Search for the cell housing the specified text and yield its (x, y) center coordinate. 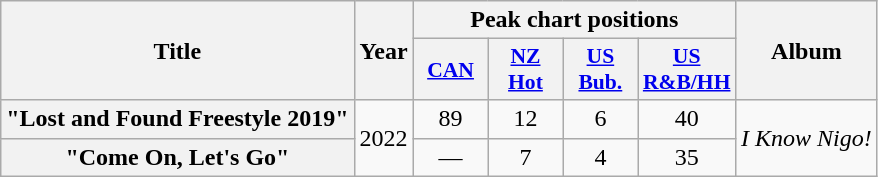
"Come On, Let's Go" (178, 157)
USBub. (600, 70)
2022 (384, 138)
Album (807, 50)
Year (384, 50)
I Know Nigo! (807, 138)
NZHot (526, 70)
12 (526, 119)
"Lost and Found Freestyle 2019" (178, 119)
CAN (450, 70)
Title (178, 50)
89 (450, 119)
— (450, 157)
40 (687, 119)
35 (687, 157)
6 (600, 119)
USR&B/HH (687, 70)
Peak chart positions (574, 20)
4 (600, 157)
7 (526, 157)
